Return [x, y] of the center of cell containing provided text 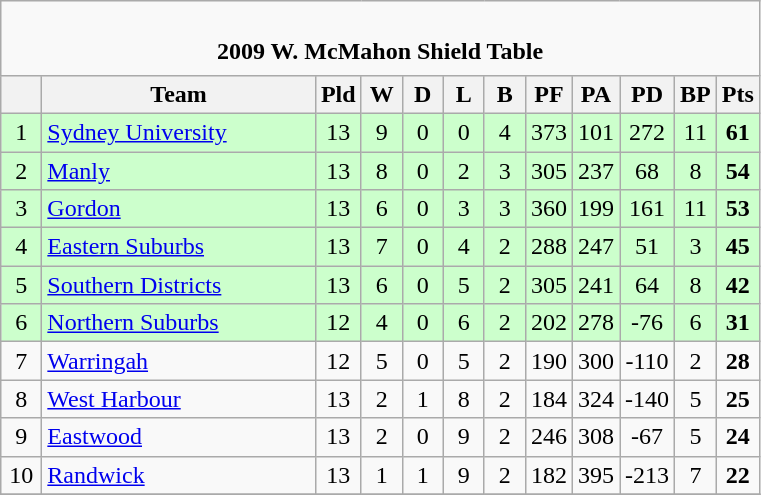
54 [738, 171]
324 [596, 399]
373 [548, 132]
182 [548, 475]
Southern Districts [179, 285]
Eastwood [179, 437]
241 [596, 285]
Manly [179, 171]
Randwick [179, 475]
10 [22, 475]
Warringah [179, 361]
64 [648, 285]
31 [738, 323]
D [422, 94]
Pts [738, 94]
199 [596, 209]
B [504, 94]
68 [648, 171]
25 [738, 399]
PF [548, 94]
Sydney University [179, 132]
202 [548, 323]
-110 [648, 361]
395 [596, 475]
West Harbour [179, 399]
22 [738, 475]
L [464, 94]
Northern Suburbs [179, 323]
272 [648, 132]
53 [738, 209]
360 [548, 209]
-213 [648, 475]
-67 [648, 437]
278 [596, 323]
-76 [648, 323]
Eastern Suburbs [179, 247]
W [382, 94]
247 [596, 247]
BP [696, 94]
Pld [338, 94]
-140 [648, 399]
61 [738, 132]
246 [548, 437]
101 [596, 132]
161 [648, 209]
237 [596, 171]
Team [179, 94]
PD [648, 94]
288 [548, 247]
Gordon [179, 209]
51 [648, 247]
184 [548, 399]
28 [738, 361]
308 [596, 437]
42 [738, 285]
PA [596, 94]
24 [738, 437]
300 [596, 361]
45 [738, 247]
190 [548, 361]
